Capture the cell that displays the provided text and extract its (x, y) central coordinate. 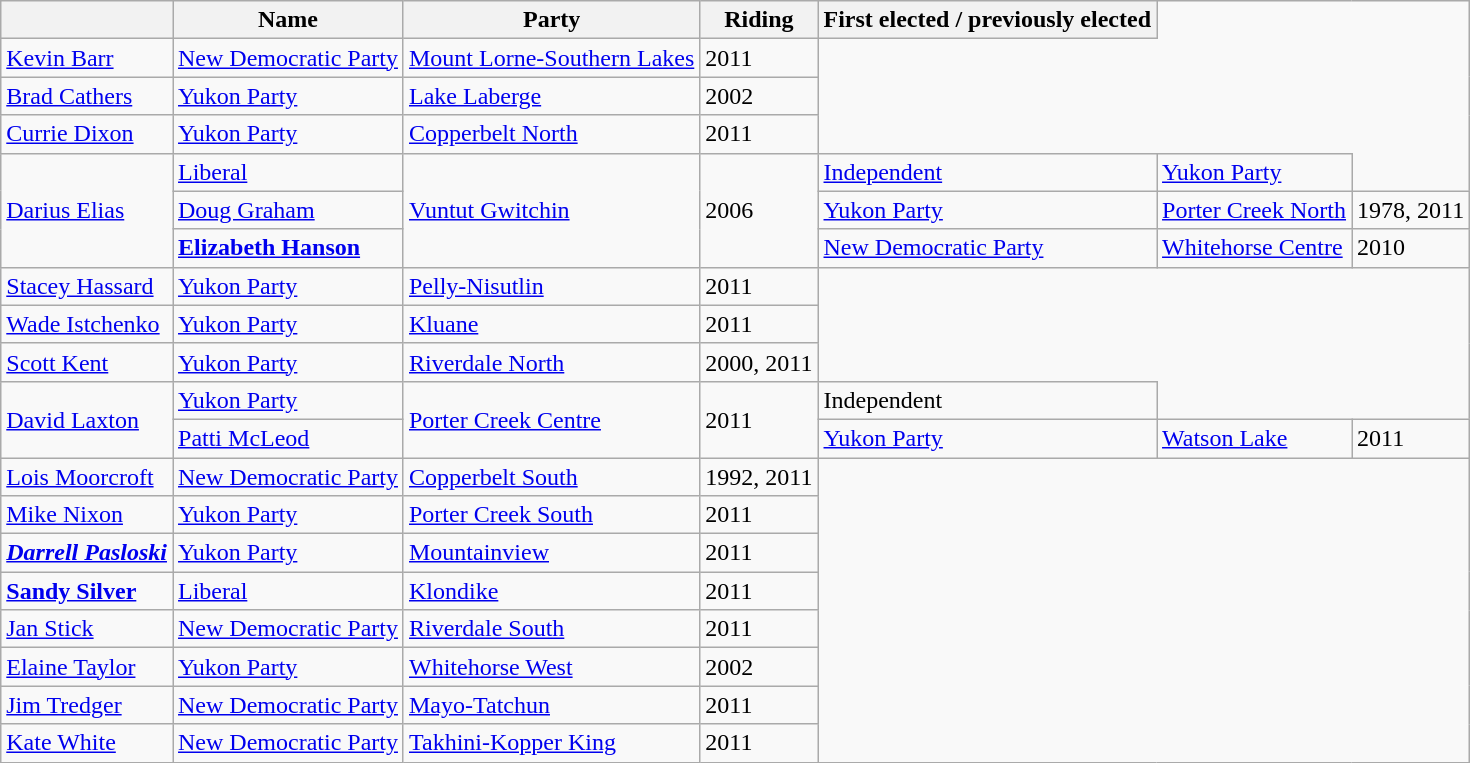
Riverdale North (551, 362)
Wade Istchenko (87, 324)
Darrell Pasloski (87, 553)
David Laxton (87, 419)
2000, 2011 (759, 362)
2010 (1411, 248)
Whitehorse West (551, 667)
1992, 2011 (759, 477)
Klondike (551, 591)
Mount Lorne-Southern Lakes (551, 58)
Brad Cathers (87, 96)
Kluane (551, 324)
Sandy Silver (87, 591)
Whitehorse Centre (1254, 248)
1978, 2011 (1411, 210)
2006 (759, 210)
Darius Elias (87, 210)
Patti McLeod (288, 438)
First elected / previously elected (988, 20)
Riding (759, 20)
Takhini-Kopper King (551, 743)
Stacey Hassard (87, 286)
Lois Moorcroft (87, 477)
Porter Creek South (551, 515)
Kate White (87, 743)
Lake Laberge (551, 96)
Watson Lake (1254, 438)
Jan Stick (87, 629)
Scott Kent (87, 362)
Copperbelt North (551, 134)
Mountainview (551, 553)
Porter Creek North (1254, 210)
Doug Graham (288, 210)
Jim Tredger (87, 705)
Currie Dixon (87, 134)
Kevin Barr (87, 58)
Vuntut Gwitchin (551, 210)
Mayo-Tatchun (551, 705)
Pelly-Nisutlin (551, 286)
Elizabeth Hanson (288, 248)
Name (288, 20)
Copperbelt South (551, 477)
Mike Nixon (87, 515)
Porter Creek Centre (551, 419)
Riverdale South (551, 629)
Party (551, 20)
Elaine Taylor (87, 667)
